From the cell containing the given text, extract its center point as (x, y) coordinate. 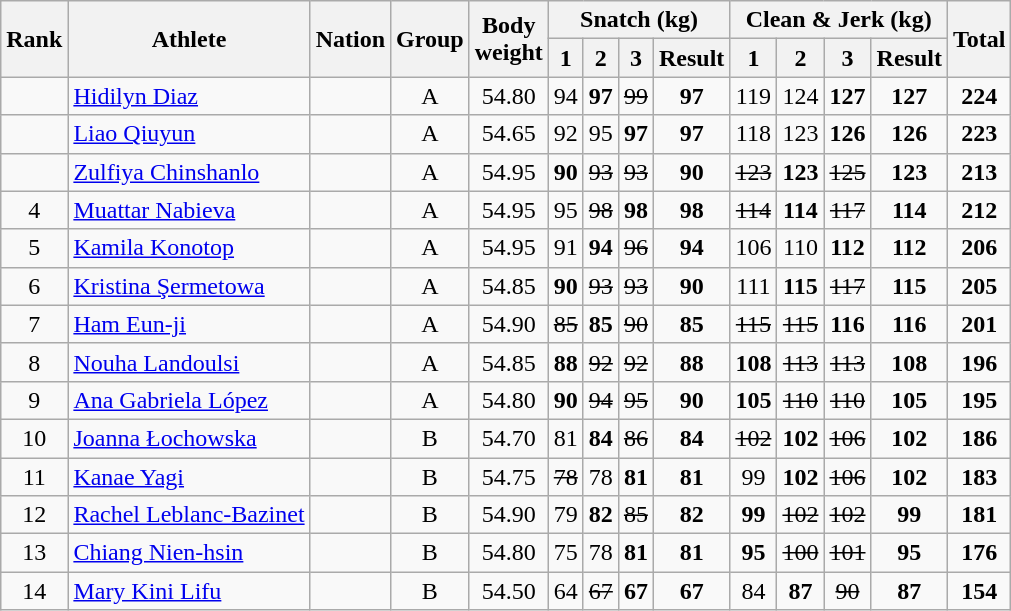
100 (800, 553)
8 (34, 362)
186 (979, 438)
124 (800, 96)
9 (34, 400)
125 (848, 172)
10 (34, 438)
Athlete (189, 39)
205 (979, 286)
54.50 (508, 591)
Kristina Şermetowa (189, 286)
Group (430, 39)
212 (979, 210)
Clean & Jerk (kg) (839, 20)
Joanna Łochowska (189, 438)
Rachel Leblanc-Bazinet (189, 515)
Snatch (kg) (639, 20)
118 (754, 134)
Mary Kini Lifu (189, 591)
Rank (34, 39)
4 (34, 210)
Liao Qiuyun (189, 134)
111 (754, 286)
101 (848, 553)
54.70 (508, 438)
11 (34, 477)
Total (979, 39)
183 (979, 477)
213 (979, 172)
91 (566, 248)
79 (566, 515)
Nouha Landoulsi (189, 362)
Kanae Yagi (189, 477)
Nation (350, 39)
Zulfiya Chinshanlo (189, 172)
6 (34, 286)
54.65 (508, 134)
195 (979, 400)
Kamila Konotop (189, 248)
176 (979, 553)
64 (566, 591)
181 (979, 515)
14 (34, 591)
13 (34, 553)
201 (979, 324)
Ham Eun-ji (189, 324)
224 (979, 96)
Bodyweight (508, 39)
75 (566, 553)
Ana Gabriela López (189, 400)
206 (979, 248)
5 (34, 248)
196 (979, 362)
154 (979, 591)
54.75 (508, 477)
7 (34, 324)
96 (636, 248)
Hidilyn Diaz (189, 96)
Muattar Nabieva (189, 210)
Chiang Nien-hsin (189, 553)
223 (979, 134)
12 (34, 515)
119 (754, 96)
86 (636, 438)
